Locate the cell with the specified text and output its (X, Y) center coordinate. 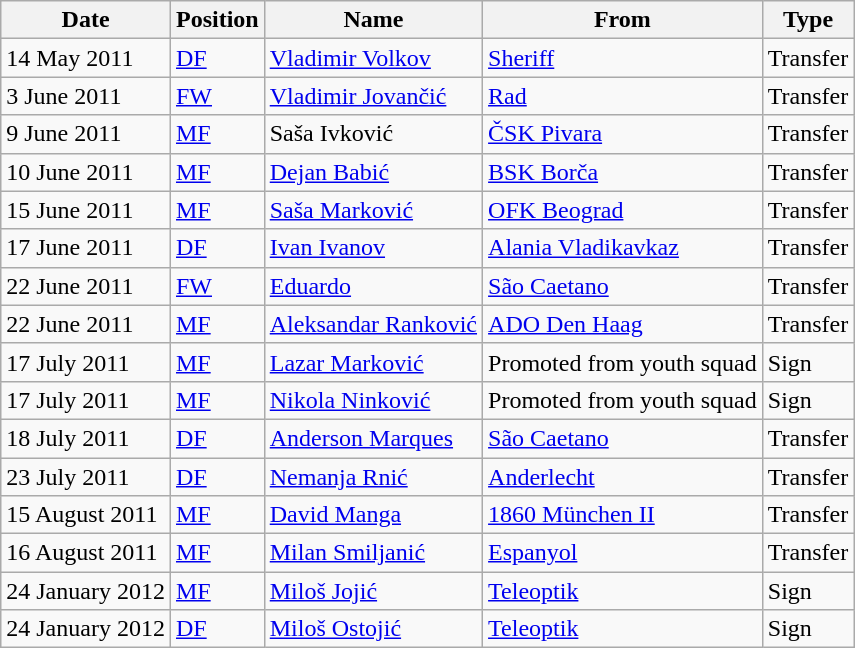
1860 München II (623, 515)
15 June 2011 (86, 210)
10 June 2011 (86, 172)
16 August 2011 (86, 553)
Alania Vladikavkaz (623, 248)
ČSK Pivara (623, 134)
Anderson Marques (373, 438)
BSK Borča (623, 172)
Nemanja Rnić (373, 477)
Sheriff (623, 58)
Saša Marković (373, 210)
David Manga (373, 515)
Name (373, 20)
23 July 2011 (86, 477)
Position (217, 20)
Rad (623, 96)
Vladimir Jovančić (373, 96)
Anderlecht (623, 477)
Date (86, 20)
Espanyol (623, 553)
Milan Smiljanić (373, 553)
18 July 2011 (86, 438)
Vladimir Volkov (373, 58)
9 June 2011 (86, 134)
14 May 2011 (86, 58)
15 August 2011 (86, 515)
Lazar Marković (373, 362)
Dejan Babić (373, 172)
Aleksandar Ranković (373, 324)
Miloš Ostojić (373, 629)
3 June 2011 (86, 96)
OFK Beograd (623, 210)
Type (808, 20)
Miloš Jojić (373, 591)
ADO Den Haag (623, 324)
Nikola Ninković (373, 400)
17 June 2011 (86, 248)
Saša Ivković (373, 134)
Ivan Ivanov (373, 248)
Eduardo (373, 286)
From (623, 20)
